Capture the cell that displays the provided text and extract its (x, y) central coordinate. 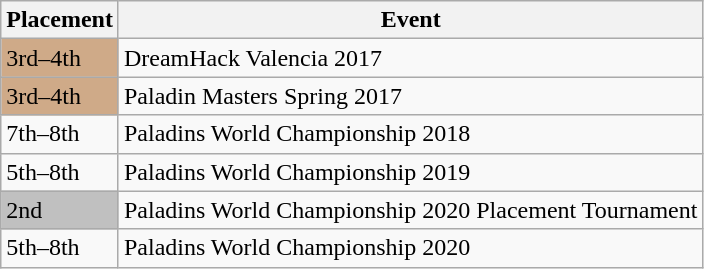
Paladins World Championship 2020 (410, 248)
2nd (60, 210)
Event (410, 20)
Paladins World Championship 2020 Placement Tournament (410, 210)
7th–8th (60, 134)
Placement (60, 20)
Paladins World Championship 2018 (410, 134)
Paladins World Championship 2019 (410, 172)
Paladin Masters Spring 2017 (410, 96)
DreamHack Valencia 2017 (410, 58)
